Search for the cell housing the specified text and yield its [X, Y] center coordinate. 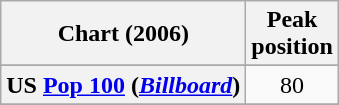
US Pop 100 (Billboard) [124, 85]
Chart (2006) [124, 34]
80 [292, 85]
Peakposition [292, 34]
